Scan for the cell matching the given text and deliver its [x, y] coordinate at center. 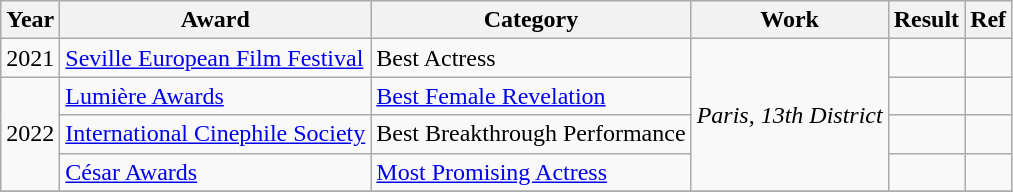
Award [216, 20]
Work [790, 20]
César Awards [216, 172]
Paris, 13th District [790, 115]
Year [30, 20]
Best Actress [531, 58]
International Cinephile Society [216, 134]
Most Promising Actress [531, 172]
Lumière Awards [216, 96]
Ref [988, 20]
2022 [30, 134]
Seville European Film Festival [216, 58]
2021 [30, 58]
Best Female Revelation [531, 96]
Result [926, 20]
Category [531, 20]
Best Breakthrough Performance [531, 134]
